Return (x, y) of the center of cell containing provided text 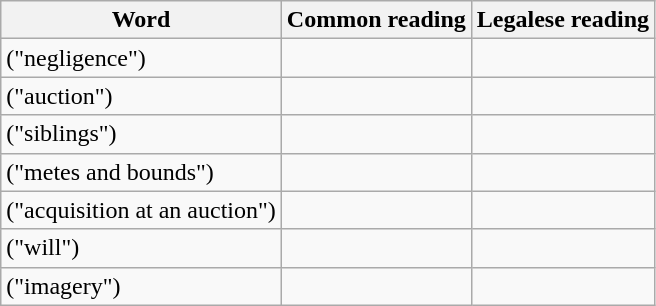
("metes and bounds") (142, 172)
Legalese reading (562, 20)
("acquisition at an auction") (142, 210)
("siblings") (142, 134)
Word (142, 20)
("imagery") (142, 286)
("will") (142, 248)
("auction") (142, 96)
Common reading (376, 20)
("negligence") (142, 58)
